For the text-containing cell, return its midpoint in (x, y) coordinate format. 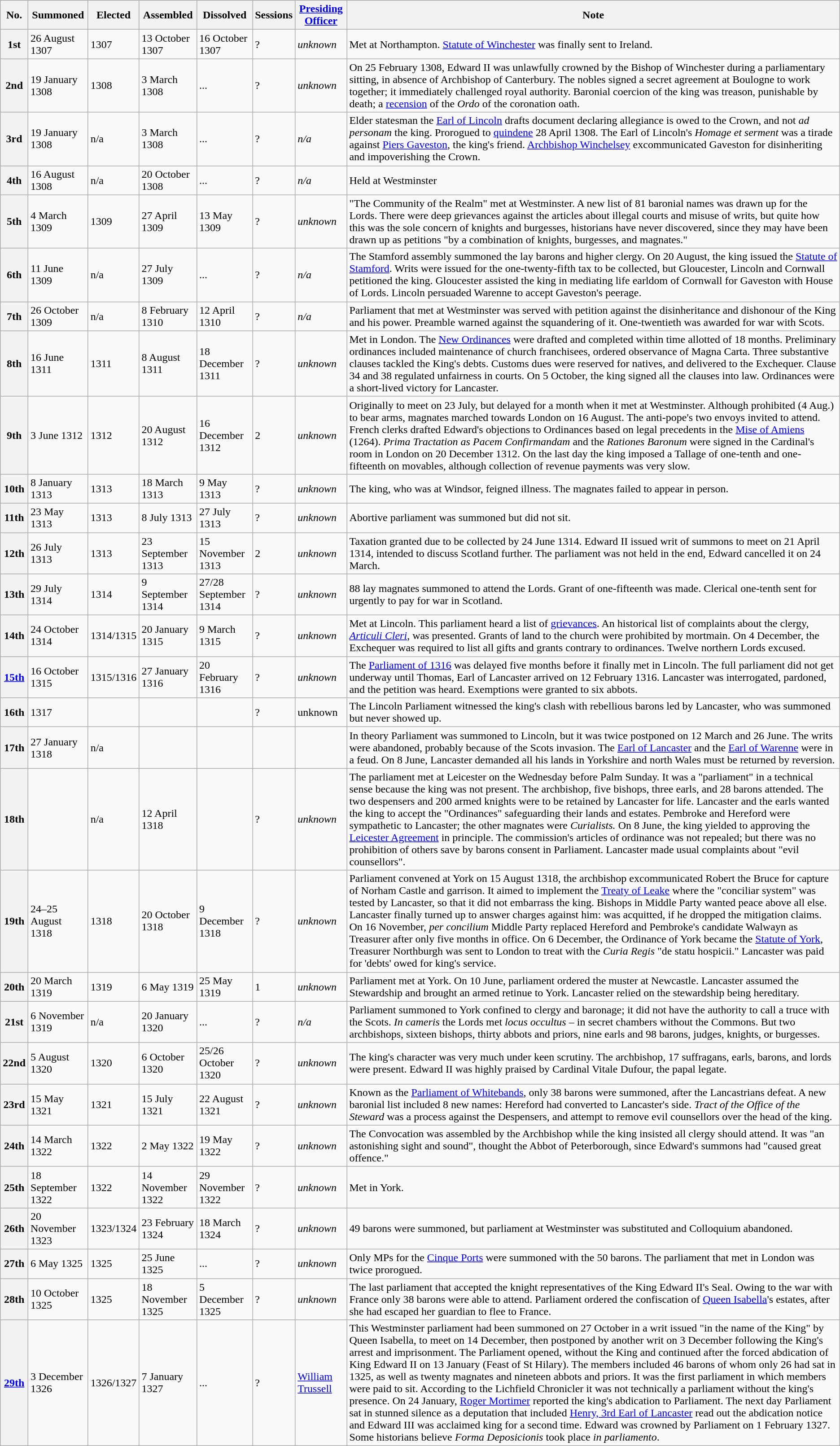
49 barons were summoned, but parliament at Westminster was substituted and Colloquium abandoned. (593, 1228)
Met in York. (593, 1187)
27 July 1309 (168, 275)
15 July 1321 (168, 1104)
3rd (14, 139)
20 February 1316 (225, 677)
18 November 1325 (168, 1299)
3 June 1312 (58, 435)
1309 (114, 222)
11th (14, 518)
20 January 1320 (168, 1022)
23 February 1324 (168, 1228)
18 March 1324 (225, 1228)
8 August 1311 (168, 364)
1319 (114, 986)
27 January 1318 (58, 748)
26 October 1309 (58, 316)
5 August 1320 (58, 1063)
27 July 1313 (225, 518)
3 December 1326 (58, 1383)
Note (593, 15)
22 August 1321 (225, 1104)
1315/1316 (114, 677)
1320 (114, 1063)
1318 (114, 921)
14 March 1322 (58, 1146)
1321 (114, 1104)
5th (14, 222)
27 January 1316 (168, 677)
8 February 1310 (168, 316)
23 May 1313 (58, 518)
1 (274, 986)
12th (14, 553)
15 May 1321 (58, 1104)
27 April 1309 (168, 222)
Presiding Officer (321, 15)
22nd (14, 1063)
5 December 1325 (225, 1299)
9 May 1313 (225, 488)
1326/1327 (114, 1383)
18 December 1311 (225, 364)
6 October 1320 (168, 1063)
1323/1324 (114, 1228)
1312 (114, 435)
17th (14, 748)
25 June 1325 (168, 1264)
16 June 1311 (58, 364)
1311 (114, 364)
9th (14, 435)
27/28 September 1314 (225, 595)
16 October 1315 (58, 677)
No. (14, 15)
20 November 1323 (58, 1228)
25th (14, 1187)
25 May 1319 (225, 986)
10th (14, 488)
8 July 1313 (168, 518)
Dissolved (225, 15)
The Lincoln Parliament witnessed the king's clash with rebellious barons led by Lancaster, who was summoned but never showed up. (593, 713)
29 November 1322 (225, 1187)
23rd (14, 1104)
10 October 1325 (58, 1299)
William Trussell (321, 1383)
9 December 1318 (225, 921)
27th (14, 1264)
9 September 1314 (168, 595)
1308 (114, 85)
1307 (114, 44)
12 April 1318 (168, 819)
16 October 1307 (225, 44)
2nd (14, 85)
9 March 1315 (225, 636)
13th (14, 595)
Only MPs for the Cinque Ports were summoned with the 50 barons. The parliament that met in London was twice prorogued. (593, 1264)
20 January 1315 (168, 636)
4th (14, 180)
4 March 1309 (58, 222)
7 January 1327 (168, 1383)
24th (14, 1146)
Assembled (168, 15)
13 May 1309 (225, 222)
26th (14, 1228)
26 August 1307 (58, 44)
21st (14, 1022)
14th (14, 636)
20th (14, 986)
Sessions (274, 15)
16 December 1312 (225, 435)
1314 (114, 595)
26 July 1313 (58, 553)
13 October 1307 (168, 44)
1314/1315 (114, 636)
24–25 August 1318 (58, 921)
Met at Northampton. Statute of Winchester was finally sent to Ireland. (593, 44)
2 May 1322 (168, 1146)
12 April 1310 (225, 316)
16 August 1308 (58, 180)
1st (14, 44)
18 September 1322 (58, 1187)
20 August 1312 (168, 435)
6 May 1319 (168, 986)
25/26 October 1320 (225, 1063)
Held at Westminster (593, 180)
20 October 1318 (168, 921)
16th (14, 713)
6 November 1319 (58, 1022)
14 November 1322 (168, 1187)
18th (14, 819)
Abortive parliament was summoned but did not sit. (593, 518)
18 March 1313 (168, 488)
1317 (58, 713)
20 October 1308 (168, 180)
Summoned (58, 15)
8th (14, 364)
7th (14, 316)
11 June 1309 (58, 275)
Elected (114, 15)
8 January 1313 (58, 488)
15th (14, 677)
15 November 1313 (225, 553)
24 October 1314 (58, 636)
19 May 1322 (225, 1146)
6 May 1325 (58, 1264)
19th (14, 921)
23 September 1313 (168, 553)
The king, who was at Windsor, feigned illness. The magnates failed to appear in person. (593, 488)
6th (14, 275)
29 July 1314 (58, 595)
28th (14, 1299)
20 March 1319 (58, 986)
29th (14, 1383)
88 lay magnates summoned to attend the Lords. Grant of one-fifteenth was made. Clerical one-tenth sent for urgently to pay for war in Scotland. (593, 595)
